Scan for the cell matching the given text and deliver its [x, y] coordinate at center. 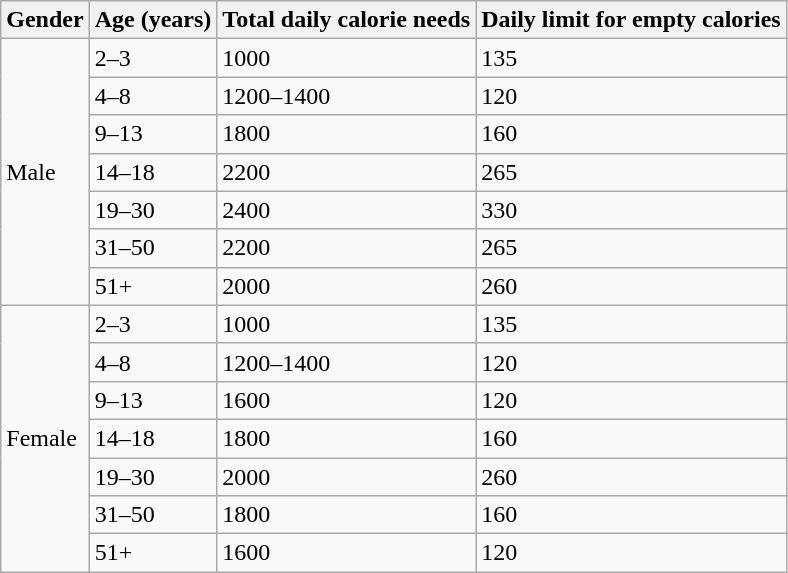
Gender [45, 20]
Daily limit for empty calories [632, 20]
Total daily calorie needs [346, 20]
Male [45, 172]
Female [45, 438]
Age (years) [153, 20]
2400 [346, 210]
330 [632, 210]
